Extract the [x, y] coordinate from the center of the cell holding the provided text.  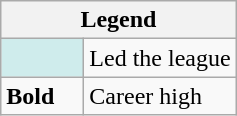
Legend [118, 20]
Led the league [160, 58]
Bold [42, 96]
Career high [160, 96]
